Extract the (x, y) coordinate from the center of the cell holding the provided text.  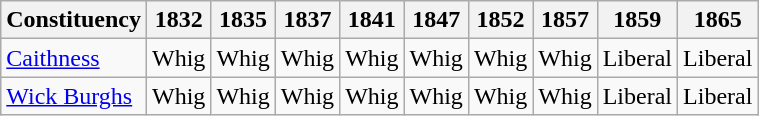
1841 (372, 20)
1852 (500, 20)
Wick Burghs (74, 96)
Caithness (74, 58)
1832 (178, 20)
1859 (637, 20)
1857 (565, 20)
Constituency (74, 20)
1837 (307, 20)
1835 (243, 20)
1865 (718, 20)
1847 (436, 20)
